Pinpoint the cell where the given text exists, returning its (x, y) midpoint coordinate. 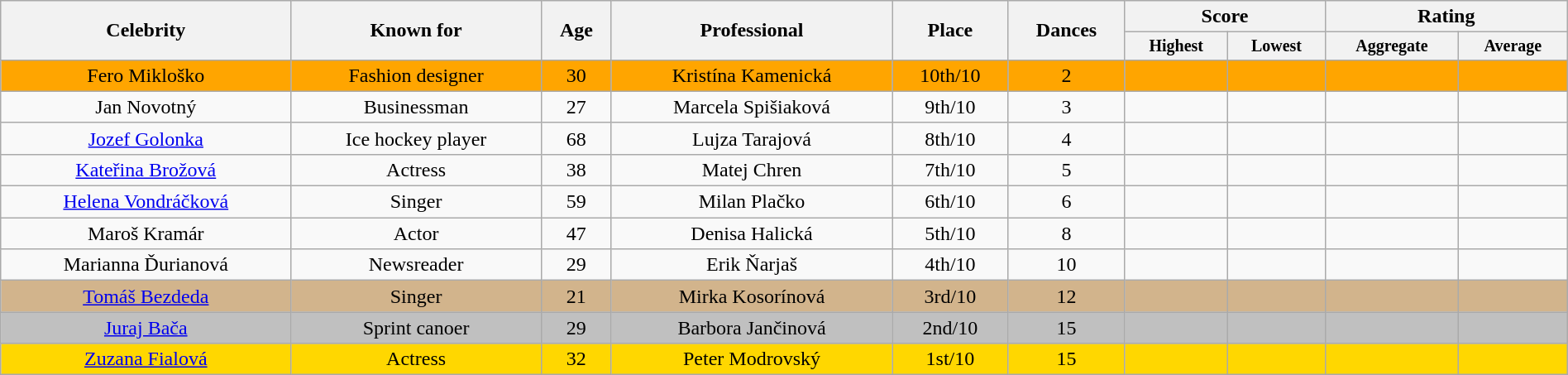
Lujza Tarajová (751, 138)
1st/10 (951, 359)
Erik Ňarjaš (751, 265)
Fashion designer (417, 75)
Rating (1446, 17)
5th/10 (951, 233)
Place (951, 31)
3 (1067, 107)
21 (576, 296)
Score (1225, 17)
59 (576, 202)
5 (1067, 170)
Marcela Spišiaková (751, 107)
10th/10 (951, 75)
Peter Modrovský (751, 359)
2nd/10 (951, 328)
Marianna Ďurianová (146, 265)
Aggregate (1391, 46)
Tomáš Bezdeda (146, 296)
Zuzana Fialová (146, 359)
38 (576, 170)
Jozef Golonka (146, 138)
Lowest (1277, 46)
Businessman (417, 107)
Actor (417, 233)
47 (576, 233)
Average (1513, 46)
Sprint canoer (417, 328)
9th/10 (951, 107)
10 (1067, 265)
Fero Mikloško (146, 75)
Dances (1067, 31)
Helena Vondráčková (146, 202)
4th/10 (951, 265)
Kristína Kamenická (751, 75)
Mirka Kosorínová (751, 296)
Milan Plačko (751, 202)
6th/10 (951, 202)
Matej Chren (751, 170)
3rd/10 (951, 296)
Highest (1176, 46)
Maroš Kramár (146, 233)
Age (576, 31)
Barbora Jančinová (751, 328)
30 (576, 75)
Denisa Halická (751, 233)
68 (576, 138)
7th/10 (951, 170)
Ice hockey player (417, 138)
27 (576, 107)
2 (1067, 75)
Jan Novotný (146, 107)
Professional (751, 31)
4 (1067, 138)
Newsreader (417, 265)
Kateřina Brožová (146, 170)
Known for (417, 31)
8th/10 (951, 138)
Celebrity (146, 31)
12 (1067, 296)
8 (1067, 233)
32 (576, 359)
6 (1067, 202)
Juraj Bača (146, 328)
